Extract the [X, Y] coordinate from the center of the cell holding the provided text.  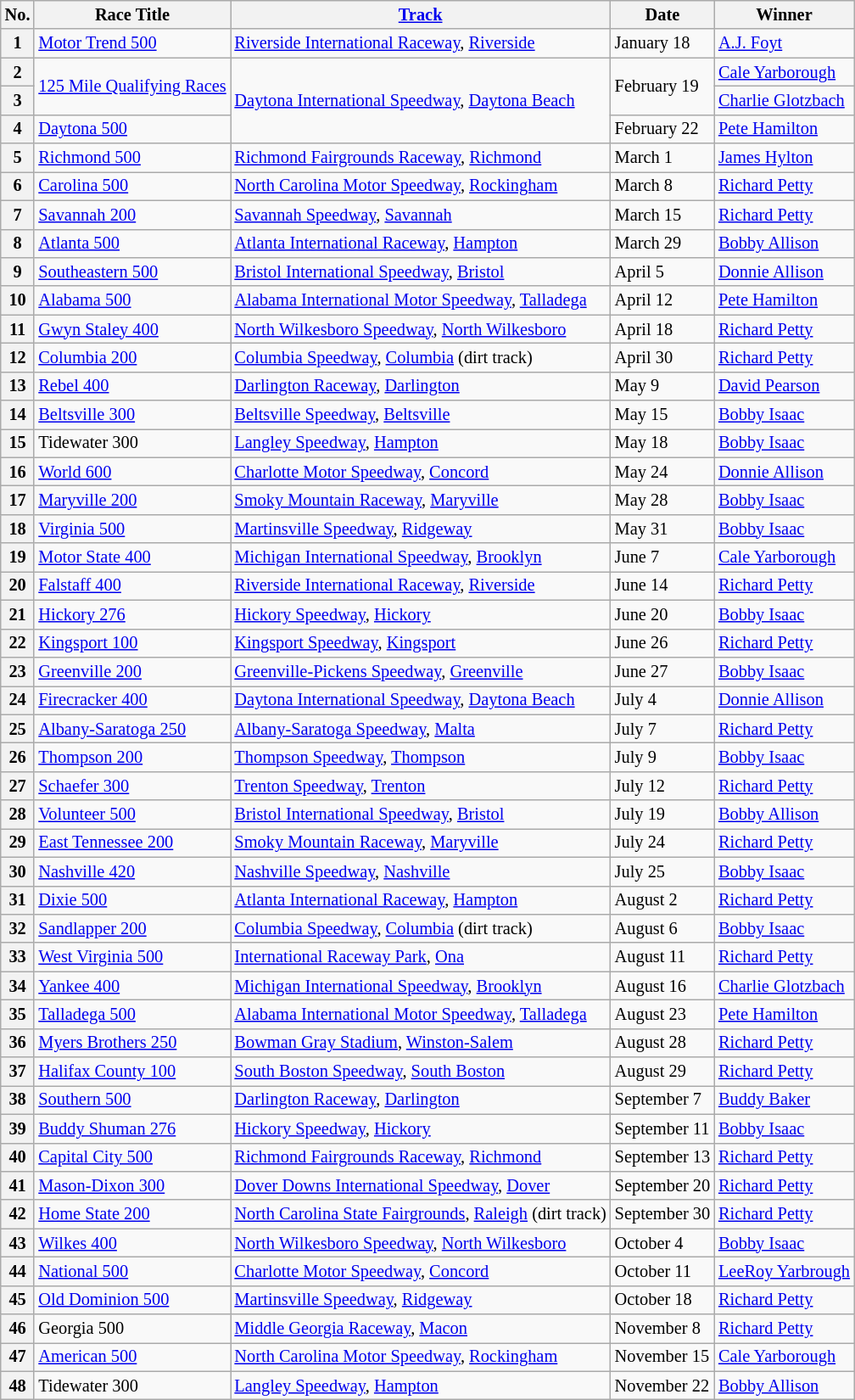
August 28 [662, 1043]
24 [18, 700]
Georgia 500 [132, 1329]
October 11 [662, 1271]
10 [18, 300]
27 [18, 786]
28 [18, 815]
March 29 [662, 244]
May 28 [662, 500]
September 11 [662, 1128]
Sandlapper 200 [132, 928]
Winner [784, 14]
Home State 200 [132, 1214]
March 8 [662, 186]
Columbia 200 [132, 357]
25 [18, 729]
August 2 [662, 900]
January 18 [662, 43]
29 [18, 843]
Firecracker 400 [132, 700]
42 [18, 1214]
July 19 [662, 815]
June 26 [662, 643]
November 22 [662, 1386]
Race Title [132, 14]
36 [18, 1043]
Kingsport 100 [132, 643]
October 18 [662, 1300]
Wilkes 400 [132, 1243]
Beltsville 300 [132, 415]
Southeastern 500 [132, 272]
David Pearson [784, 386]
July 12 [662, 786]
Trenton Speedway, Trenton [421, 786]
Buddy Shuman 276 [132, 1128]
4 [18, 129]
July 7 [662, 729]
May 31 [662, 529]
Track [421, 14]
Volunteer 500 [132, 815]
February 22 [662, 129]
44 [18, 1271]
Old Dominion 500 [132, 1300]
23 [18, 671]
21 [18, 614]
August 23 [662, 1014]
35 [18, 1014]
17 [18, 500]
October 4 [662, 1243]
33 [18, 957]
Daytona 500 [132, 129]
45 [18, 1300]
5 [18, 158]
March 1 [662, 158]
Middle Georgia Raceway, Macon [421, 1329]
June 14 [662, 585]
Buddy Baker [784, 1100]
Motor State 400 [132, 557]
20 [18, 585]
48 [18, 1386]
September 13 [662, 1157]
Schaefer 300 [132, 786]
Beltsville Speedway, Beltsville [421, 415]
Savannah Speedway, Savannah [421, 215]
June 27 [662, 671]
Savannah 200 [132, 215]
16 [18, 472]
Thompson Speedway, Thompson [421, 757]
LeeRoy Yarbrough [784, 1271]
2 [18, 72]
Dixie 500 [132, 900]
August 16 [662, 986]
Bowman Gray Stadium, Winston-Salem [421, 1043]
August 29 [662, 1072]
26 [18, 757]
Date [662, 14]
American 500 [132, 1357]
9 [18, 272]
40 [18, 1157]
Greenville 200 [132, 671]
June 20 [662, 614]
Maryville 200 [132, 500]
Motor Trend 500 [132, 43]
April 30 [662, 357]
Yankee 400 [132, 986]
Carolina 500 [132, 186]
Alabama 500 [132, 300]
Nashville Speedway, Nashville [421, 871]
May 15 [662, 415]
September 7 [662, 1100]
August 11 [662, 957]
June 7 [662, 557]
February 19 [662, 87]
July 4 [662, 700]
19 [18, 557]
World 600 [132, 472]
July 25 [662, 871]
November 15 [662, 1357]
Talladega 500 [132, 1014]
37 [18, 1072]
1 [18, 43]
August 6 [662, 928]
Falstaff 400 [132, 585]
125 Mile Qualifying Races [132, 87]
James Hylton [784, 158]
Thompson 200 [132, 757]
Myers Brothers 250 [132, 1043]
July 9 [662, 757]
November 8 [662, 1329]
Hickory 276 [132, 614]
Atlanta 500 [132, 244]
14 [18, 415]
Dover Downs International Speedway, Dover [421, 1185]
41 [18, 1185]
Richmond 500 [132, 158]
22 [18, 643]
31 [18, 900]
38 [18, 1100]
No. [18, 14]
3 [18, 100]
International Raceway Park, Ona [421, 957]
Greenville-Pickens Speedway, Greenville [421, 671]
18 [18, 529]
12 [18, 357]
September 30 [662, 1214]
National 500 [132, 1271]
March 15 [662, 215]
Kingsport Speedway, Kingsport [421, 643]
Gwyn Staley 400 [132, 329]
47 [18, 1357]
6 [18, 186]
April 5 [662, 272]
32 [18, 928]
July 24 [662, 843]
Albany-Saratoga 250 [132, 729]
South Boston Speedway, South Boston [421, 1072]
April 18 [662, 329]
Nashville 420 [132, 871]
Capital City 500 [132, 1157]
43 [18, 1243]
8 [18, 244]
April 12 [662, 300]
Rebel 400 [132, 386]
May 9 [662, 386]
Southern 500 [132, 1100]
34 [18, 986]
15 [18, 443]
39 [18, 1128]
7 [18, 215]
Virginia 500 [132, 529]
May 24 [662, 472]
Halifax County 100 [132, 1072]
46 [18, 1329]
13 [18, 386]
Albany-Saratoga Speedway, Malta [421, 729]
Mason-Dixon 300 [132, 1185]
East Tennessee 200 [132, 843]
September 20 [662, 1185]
30 [18, 871]
North Carolina State Fairgrounds, Raleigh (dirt track) [421, 1214]
May 18 [662, 443]
11 [18, 329]
West Virginia 500 [132, 957]
A.J. Foyt [784, 43]
